For the text-containing cell, return its midpoint in [x, y] coordinate format. 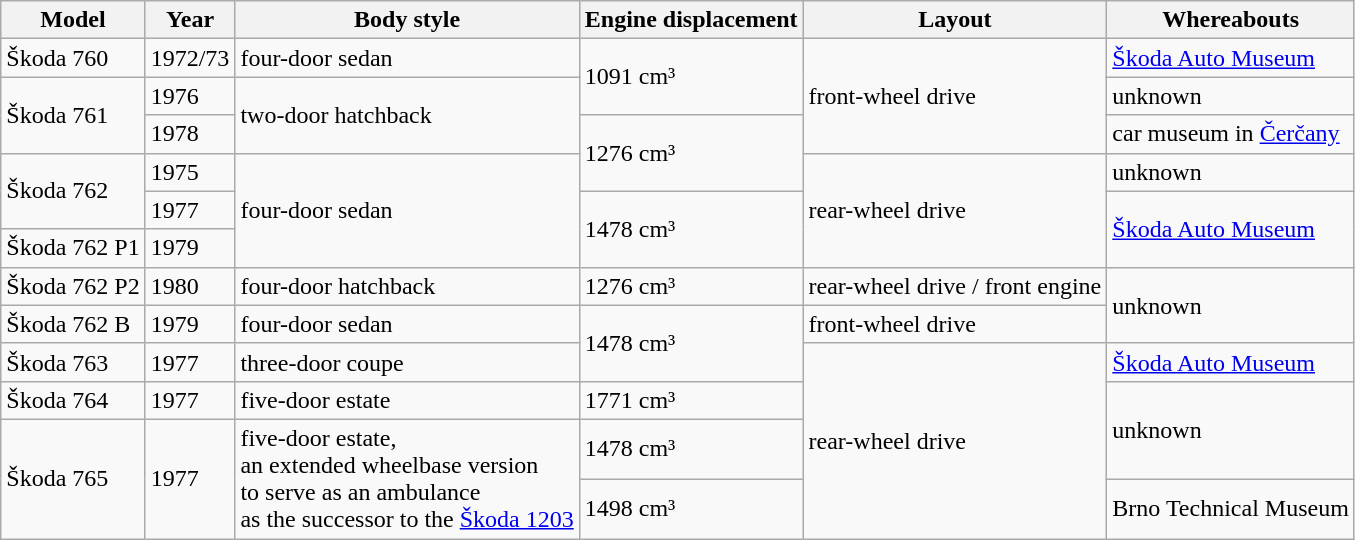
1980 [190, 286]
five-door estate,an extended wheelbase versionto serve as an ambulanceas the successor to the Škoda 1203 [407, 478]
Škoda 762 [73, 191]
Škoda 762 P1 [73, 248]
Body style [407, 20]
1978 [190, 134]
1091 cm³ [691, 77]
Model [73, 20]
Layout [955, 20]
Škoda 761 [73, 115]
rear-wheel drive / front engine [955, 286]
Škoda 762 P2 [73, 286]
Year [190, 20]
1972/73 [190, 58]
Whereabouts [1231, 20]
Škoda 765 [73, 478]
1498 cm³ [691, 509]
Škoda 762 B [73, 324]
Škoda 764 [73, 400]
1975 [190, 172]
Škoda 760 [73, 58]
two-door hatchback [407, 115]
Brno Technical Museum [1231, 509]
1976 [190, 96]
Engine displacement [691, 20]
three-door coupe [407, 362]
1771 cm³ [691, 400]
four-door hatchback [407, 286]
Škoda 763 [73, 362]
five-door estate [407, 400]
car museum in Čerčany [1231, 134]
